Return the (X, Y) coordinate for the center point of the cell that contains the specified text.  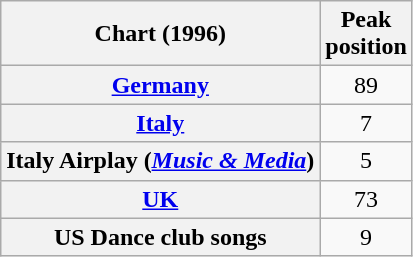
UK (160, 199)
Chart (1996) (160, 34)
7 (366, 123)
Germany (160, 85)
9 (366, 237)
Italy Airplay (Music & Media) (160, 161)
73 (366, 199)
Italy (160, 123)
Peakposition (366, 34)
US Dance club songs (160, 237)
5 (366, 161)
89 (366, 85)
